Detect which cell encompasses the target text, then output its (x, y) center coordinate. 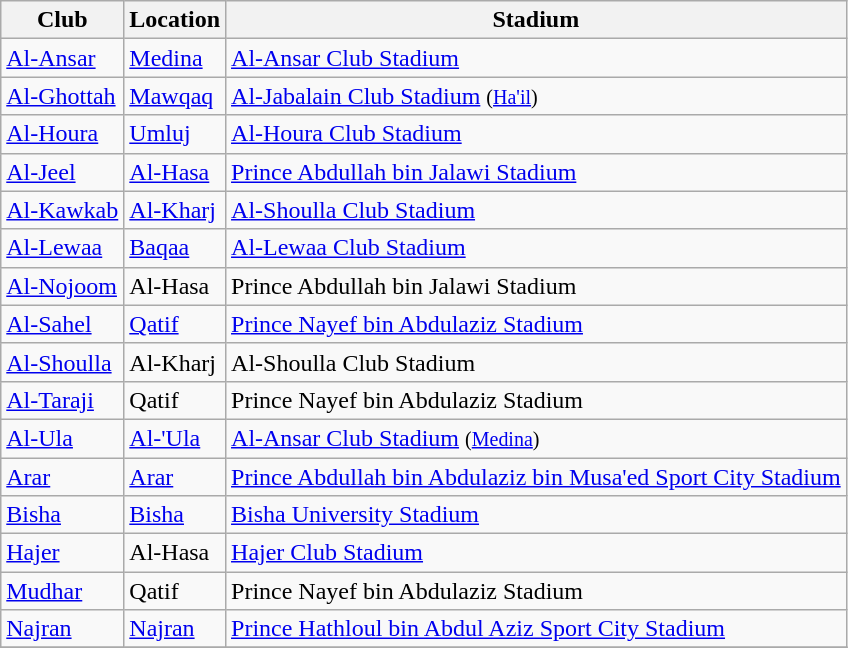
Location (175, 20)
Hajer Club Stadium (536, 553)
Hajer (62, 553)
Al-Ansar (62, 58)
Mudhar (62, 591)
Al-Ansar Club Stadium (536, 58)
Al-Nojoom (62, 286)
Al-Taraji (62, 400)
Baqaa (175, 248)
Al-Kawkab (62, 210)
Mawqaq (175, 96)
Umluj (175, 134)
Al-Ula (62, 438)
Bisha University Stadium (536, 515)
Al-Ansar Club Stadium (Medina) (536, 438)
Al-Lewaa Club Stadium (536, 248)
Al-Lewaa (62, 248)
Stadium (536, 20)
Al-Ghottah (62, 96)
Al-'Ula (175, 438)
Al-Shoulla (62, 362)
Prince Hathloul bin Abdul Aziz Sport City Stadium (536, 629)
Al-Houra Club Stadium (536, 134)
Al-Jabalain Club Stadium (Ha'il) (536, 96)
Club (62, 20)
Medina (175, 58)
Al-Houra (62, 134)
Prince Abdullah bin Abdulaziz bin Musa'ed Sport City Stadium (536, 477)
Al-Sahel (62, 324)
Al-Jeel (62, 172)
